Return the [x, y] coordinate for the center point of the cell that contains the specified text.  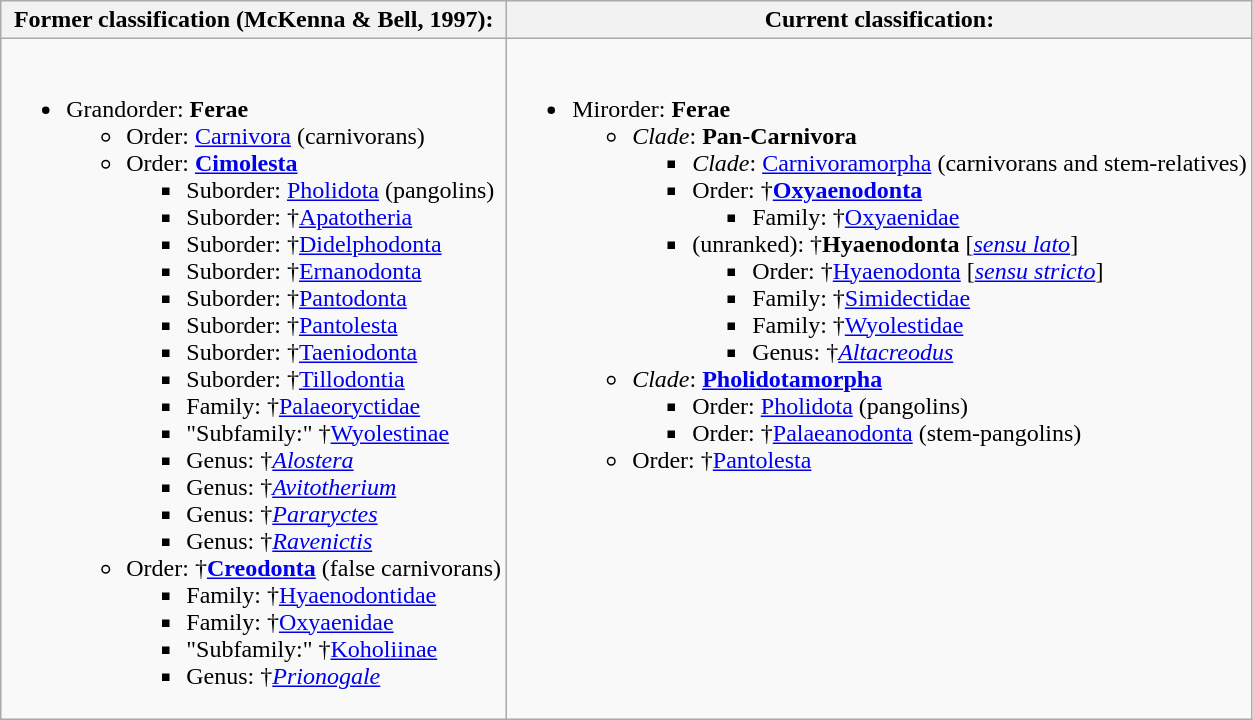
Current classification: [880, 20]
Former classification (McKenna & Bell, 1997): [254, 20]
